Identify which cell holds the provided text, then report its [X, Y] central coordinate. 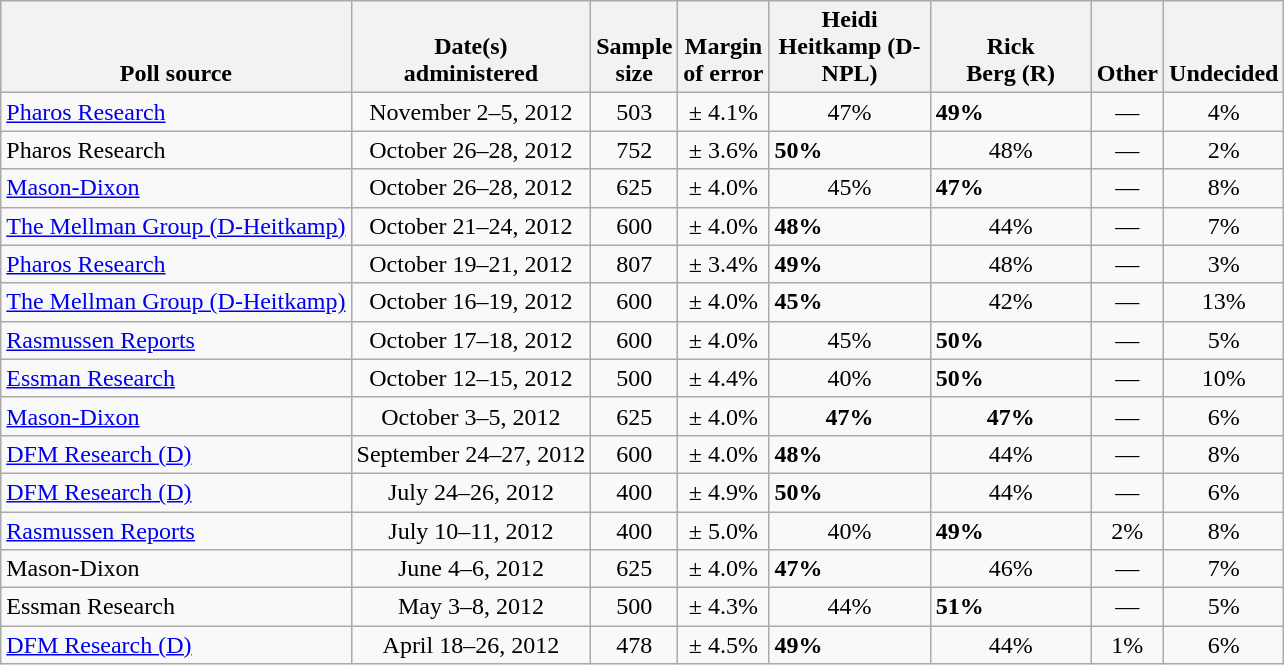
752 [634, 150]
Other [1127, 47]
± 3.4% [724, 264]
July 24–26, 2012 [471, 492]
May 3–8, 2012 [471, 607]
± 5.0% [724, 531]
October 21–24, 2012 [471, 226]
51% [1010, 607]
Poll source [176, 47]
10% [1224, 378]
Samplesize [634, 47]
Undecided [1224, 47]
October 16–19, 2012 [471, 302]
October 3–5, 2012 [471, 416]
807 [634, 264]
HeidiHeitkamp (D-NPL) [850, 47]
478 [634, 645]
± 4.4% [724, 378]
503 [634, 112]
April 18–26, 2012 [471, 645]
± 3.6% [724, 150]
Date(s)administered [471, 47]
October 19–21, 2012 [471, 264]
Marginof error [724, 47]
4% [1224, 112]
June 4–6, 2012 [471, 569]
November 2–5, 2012 [471, 112]
46% [1010, 569]
September 24–27, 2012 [471, 454]
± 4.1% [724, 112]
± 4.9% [724, 492]
July 10–11, 2012 [471, 531]
3% [1224, 264]
1% [1127, 645]
42% [1010, 302]
± 4.3% [724, 607]
October 12–15, 2012 [471, 378]
RickBerg (R) [1010, 47]
± 4.5% [724, 645]
October 17–18, 2012 [471, 340]
13% [1224, 302]
